Return the [x, y] coordinate for the center point of the cell that contains the specified text.  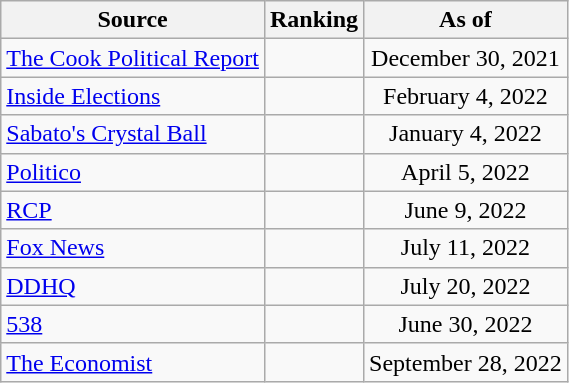
538 [133, 324]
The Cook Political Report [133, 58]
April 5, 2022 [466, 172]
June 30, 2022 [466, 324]
Politico [133, 172]
Sabato's Crystal Ball [133, 134]
Inside Elections [133, 96]
Source [133, 20]
January 4, 2022 [466, 134]
July 20, 2022 [466, 286]
February 4, 2022 [466, 96]
As of [466, 20]
July 11, 2022 [466, 248]
June 9, 2022 [466, 210]
Ranking [314, 20]
Fox News [133, 248]
September 28, 2022 [466, 362]
December 30, 2021 [466, 58]
The Economist [133, 362]
RCP [133, 210]
DDHQ [133, 286]
